Determine the [X, Y] coordinate at the center of the cell enclosing the given text.  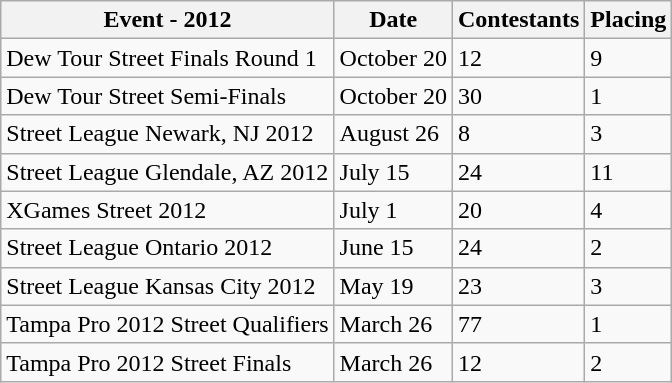
XGames Street 2012 [168, 210]
Contestants [518, 20]
Date [393, 20]
Placing [628, 20]
Street League Newark, NJ 2012 [168, 134]
Street League Ontario 2012 [168, 248]
20 [518, 210]
Street League Kansas City 2012 [168, 286]
77 [518, 324]
Tampa Pro 2012 Street Qualifiers [168, 324]
Dew Tour Street Finals Round 1 [168, 58]
23 [518, 286]
June 15 [393, 248]
9 [628, 58]
Tampa Pro 2012 Street Finals [168, 362]
8 [518, 134]
11 [628, 172]
Event - 2012 [168, 20]
Dew Tour Street Semi-Finals [168, 96]
July 1 [393, 210]
August 26 [393, 134]
30 [518, 96]
July 15 [393, 172]
May 19 [393, 286]
4 [628, 210]
Street League Glendale, AZ 2012 [168, 172]
